Return the (X, Y) coordinate for the center point of the cell that contains the specified text.  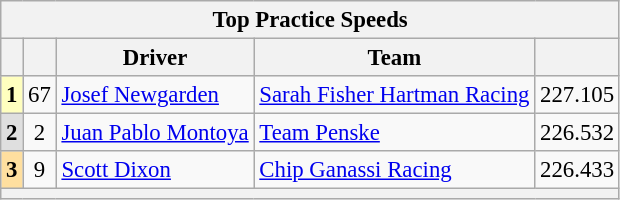
1 (12, 95)
226.433 (578, 170)
67 (40, 95)
Chip Ganassi Racing (394, 170)
227.105 (578, 95)
Team Penske (394, 133)
3 (12, 170)
Driver (155, 58)
9 (40, 170)
Team (394, 58)
Josef Newgarden (155, 95)
Sarah Fisher Hartman Racing (394, 95)
Top Practice Speeds (310, 20)
Juan Pablo Montoya (155, 133)
226.532 (578, 133)
Scott Dixon (155, 170)
